Provide the (x, y) coordinate of the cell's center where the given text is located.  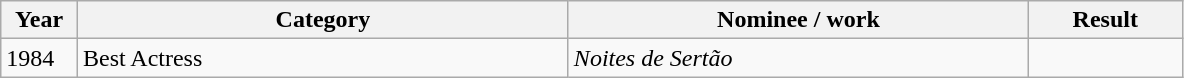
Result (1106, 20)
Nominee / work (798, 20)
Category (322, 20)
Noites de Sertão (798, 58)
1984 (40, 58)
Best Actress (322, 58)
Year (40, 20)
